Capture the cell that displays the provided text and extract its (x, y) central coordinate. 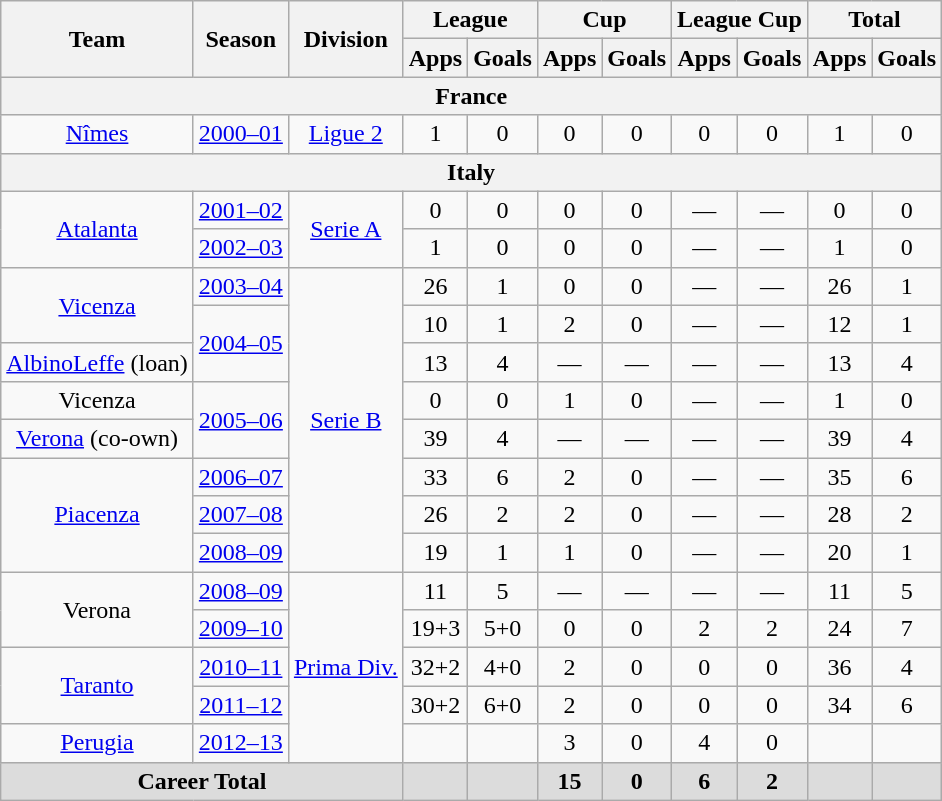
France (472, 96)
33 (435, 477)
15 (569, 781)
2005–06 (240, 419)
4+0 (503, 667)
2001–02 (240, 210)
2010–11 (240, 667)
2009–10 (240, 629)
Taranto (98, 686)
6+0 (503, 705)
Team (98, 39)
2011–12 (240, 705)
Italy (472, 172)
35 (839, 477)
Verona (98, 610)
3 (569, 743)
20 (839, 553)
Season (240, 39)
7 (907, 629)
2006–07 (240, 477)
2002–03 (240, 248)
Perugia (98, 743)
Nîmes (98, 134)
Serie A (346, 229)
2000–01 (240, 134)
Atalanta (98, 229)
28 (839, 515)
Ligue 2 (346, 134)
19+3 (435, 629)
2007–08 (240, 515)
League Cup (740, 20)
19 (435, 553)
Verona (co-own) (98, 438)
5+0 (503, 629)
Serie B (346, 419)
2004–05 (240, 343)
Prima Div. (346, 667)
Cup (604, 20)
Career Total (202, 781)
2012–13 (240, 743)
30+2 (435, 705)
League (470, 20)
Division (346, 39)
36 (839, 667)
12 (839, 324)
Total (874, 20)
24 (839, 629)
34 (839, 705)
32+2 (435, 667)
2003–04 (240, 286)
AlbinoLeffe (loan) (98, 362)
10 (435, 324)
Piacenza (98, 515)
